From the cell containing the given text, extract its center point as (X, Y) coordinate. 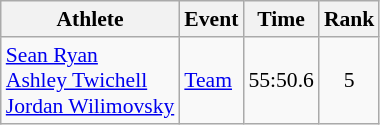
Event (211, 19)
Rank (350, 19)
5 (350, 80)
Team (211, 80)
Sean RyanAshley TwichellJordan Wilimovsky (90, 80)
Time (280, 19)
55:50.6 (280, 80)
Athlete (90, 19)
